Detect which cell encompasses the target text, then output its (X, Y) center coordinate. 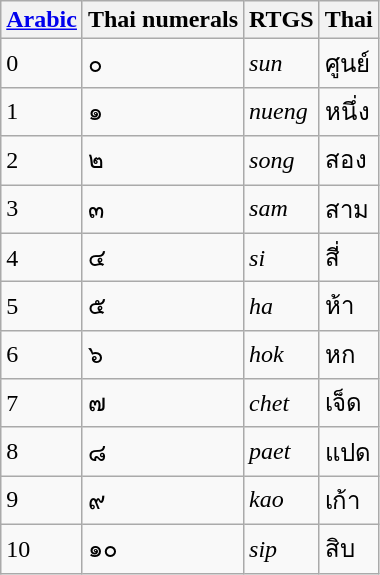
๐ (162, 64)
แปด (348, 452)
hok (282, 354)
ห้า (348, 306)
สาม (348, 208)
ศูนย์ (348, 64)
4 (42, 258)
9 (42, 500)
6 (42, 354)
2 (42, 160)
๑ (162, 112)
๕ (162, 306)
สิบ (348, 548)
หนึ่ง (348, 112)
nueng (282, 112)
Thai (348, 20)
chet (282, 404)
1 (42, 112)
5 (42, 306)
๓ (162, 208)
song (282, 160)
3 (42, 208)
๘ (162, 452)
si (282, 258)
๔ (162, 258)
หก (348, 354)
สอง (348, 160)
๗ (162, 404)
sam (282, 208)
paet (282, 452)
๒ (162, 160)
RTGS (282, 20)
sun (282, 64)
Thai numerals (162, 20)
sip (282, 548)
๑๐ (162, 548)
๖ (162, 354)
เก้า (348, 500)
kao (282, 500)
10 (42, 548)
Arabic (42, 20)
๙ (162, 500)
0 (42, 64)
เจ็ด (348, 404)
สี่ (348, 258)
7 (42, 404)
8 (42, 452)
ha (282, 306)
